Provide the (x, y) coordinate of the cell's center where the given text is located.  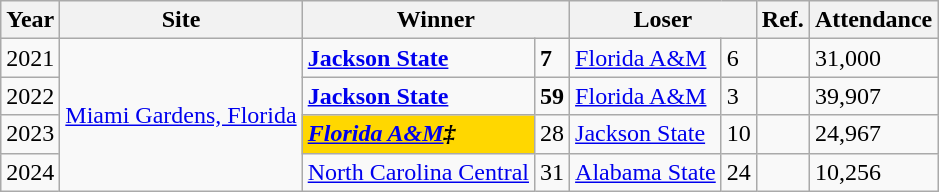
10 (738, 134)
Ref. (782, 20)
7 (552, 58)
2021 (30, 58)
31 (552, 172)
59 (552, 96)
Winner (436, 20)
10,256 (873, 172)
2022 (30, 96)
Alabama State (646, 172)
3 (738, 96)
Attendance (873, 20)
2024 (30, 172)
2023 (30, 134)
31,000 (873, 58)
6 (738, 58)
Year (30, 20)
Site (181, 20)
North Carolina Central (418, 172)
Loser (664, 20)
24 (738, 172)
Florida A&M‡ (418, 134)
24,967 (873, 134)
28 (552, 134)
Miami Gardens, Florida (181, 115)
39,907 (873, 96)
